Pinpoint the cell where the given text exists, returning its [x, y] midpoint coordinate. 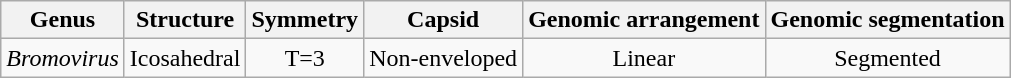
Bromovirus [63, 58]
T=3 [305, 58]
Symmetry [305, 20]
Genomic segmentation [888, 20]
Capsid [444, 20]
Segmented [888, 58]
Genus [63, 20]
Genomic arrangement [644, 20]
Structure [185, 20]
Non-enveloped [444, 58]
Icosahedral [185, 58]
Linear [644, 58]
